Extract the (x, y) coordinate from the center of the cell holding the provided text.  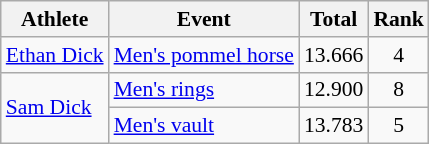
Total (334, 19)
Men's vault (204, 126)
8 (398, 90)
13.666 (334, 55)
5 (398, 126)
Men's rings (204, 90)
Ethan Dick (55, 55)
Athlete (55, 19)
12.900 (334, 90)
4 (398, 55)
Men's pommel horse (204, 55)
Sam Dick (55, 108)
13.783 (334, 126)
Event (204, 19)
Rank (398, 19)
